Scan for the cell matching the given text and deliver its [X, Y] coordinate at center. 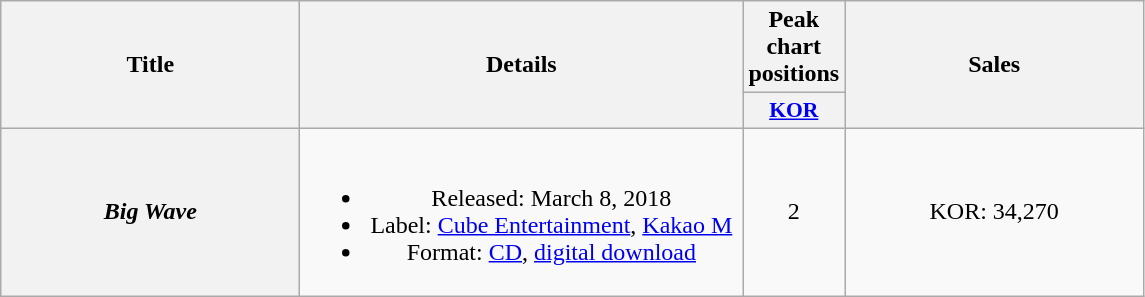
Released: March 8, 2018Label: Cube Entertainment, Kakao MFormat: CD, digital download [522, 212]
Peak chart positions [794, 47]
KOR: 34,270 [994, 212]
Details [522, 65]
Big Wave [150, 212]
Title [150, 65]
KOR [794, 111]
2 [794, 212]
Sales [994, 65]
